Return the [x, y] coordinate for the center point of the cell that contains the specified text.  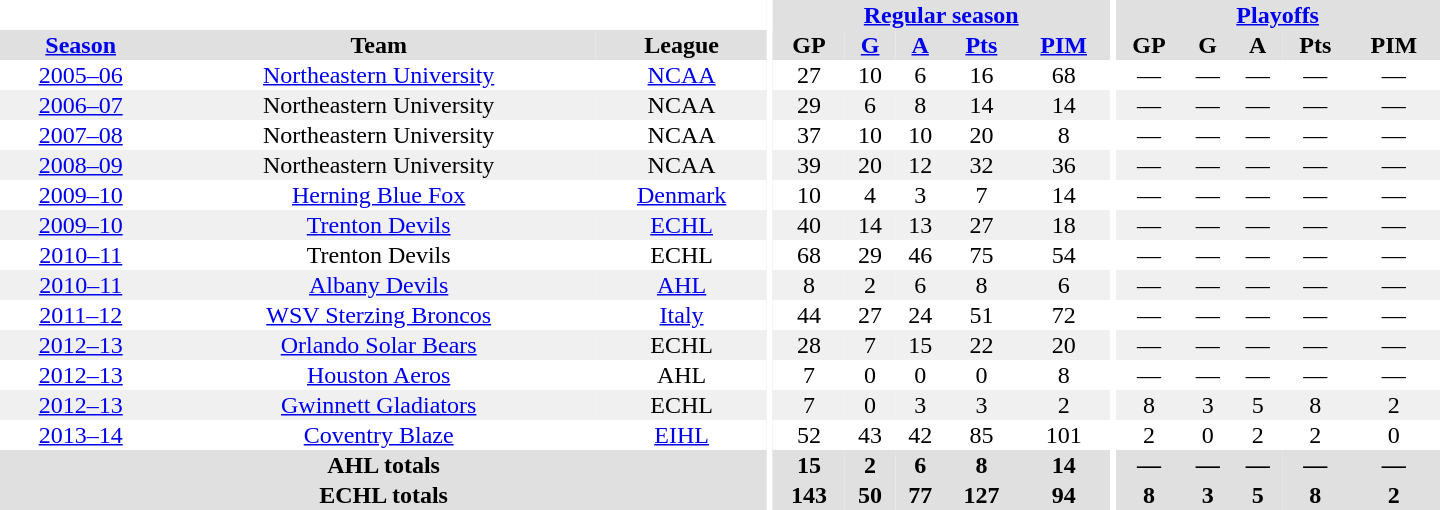
18 [1064, 225]
Orlando Solar Bears [378, 345]
94 [1064, 495]
ECHL totals [384, 495]
2011–12 [80, 315]
46 [920, 255]
4 [870, 195]
42 [920, 435]
Team [378, 45]
40 [809, 225]
2007–08 [80, 135]
85 [981, 435]
24 [920, 315]
Albany Devils [378, 285]
36 [1064, 165]
Coventry Blaze [378, 435]
22 [981, 345]
127 [981, 495]
2008–09 [80, 165]
51 [981, 315]
75 [981, 255]
Houston Aeros [378, 375]
2005–06 [80, 75]
54 [1064, 255]
16 [981, 75]
37 [809, 135]
72 [1064, 315]
28 [809, 345]
Season [80, 45]
52 [809, 435]
Denmark [682, 195]
32 [981, 165]
2006–07 [80, 105]
EIHL [682, 435]
2013–14 [80, 435]
Italy [682, 315]
43 [870, 435]
Playoffs [1278, 15]
Herning Blue Fox [378, 195]
WSV Sterzing Broncos [378, 315]
AHL totals [384, 465]
Regular season [942, 15]
League [682, 45]
44 [809, 315]
50 [870, 495]
77 [920, 495]
13 [920, 225]
Gwinnett Gladiators [378, 405]
39 [809, 165]
143 [809, 495]
101 [1064, 435]
12 [920, 165]
